Locate the cell with the specified text and output its (x, y) center coordinate. 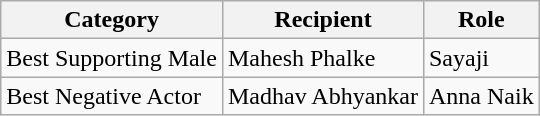
Sayaji (481, 58)
Madhav Abhyankar (322, 96)
Best Negative Actor (112, 96)
Best Supporting Male (112, 58)
Anna Naik (481, 96)
Recipient (322, 20)
Mahesh Phalke (322, 58)
Role (481, 20)
Category (112, 20)
